Provide the (x, y) coordinate of the cell's center where the given text is located.  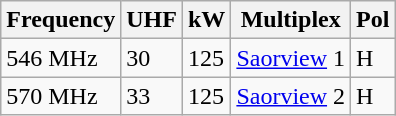
33 (152, 96)
546 MHz (61, 58)
Frequency (61, 20)
Pol (373, 20)
Saorview 2 (291, 96)
kW (206, 20)
30 (152, 58)
UHF (152, 20)
570 MHz (61, 96)
Multiplex (291, 20)
Saorview 1 (291, 58)
